Detect which cell encompasses the target text, then output its [X, Y] center coordinate. 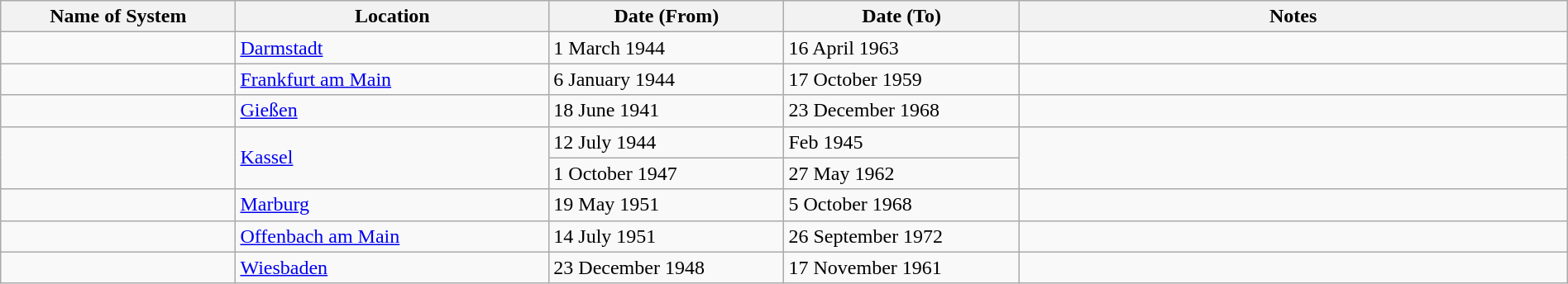
Date (To) [901, 17]
Feb 1945 [901, 142]
Name of System [118, 17]
Marburg [392, 205]
5 October 1968 [901, 205]
Kassel [392, 158]
17 November 1961 [901, 267]
1 March 1944 [667, 48]
26 September 1972 [901, 236]
16 April 1963 [901, 48]
Frankfurt am Main [392, 79]
17 October 1959 [901, 79]
Offenbach am Main [392, 236]
Notes [1293, 17]
27 May 1962 [901, 173]
1 October 1947 [667, 173]
23 December 1968 [901, 111]
12 July 1944 [667, 142]
Gießen [392, 111]
Date (From) [667, 17]
Darmstadt [392, 48]
14 July 1951 [667, 236]
18 June 1941 [667, 111]
23 December 1948 [667, 267]
Wiesbaden [392, 267]
Location [392, 17]
19 May 1951 [667, 205]
6 January 1944 [667, 79]
